Scan for the cell matching the given text and deliver its (X, Y) coordinate at center. 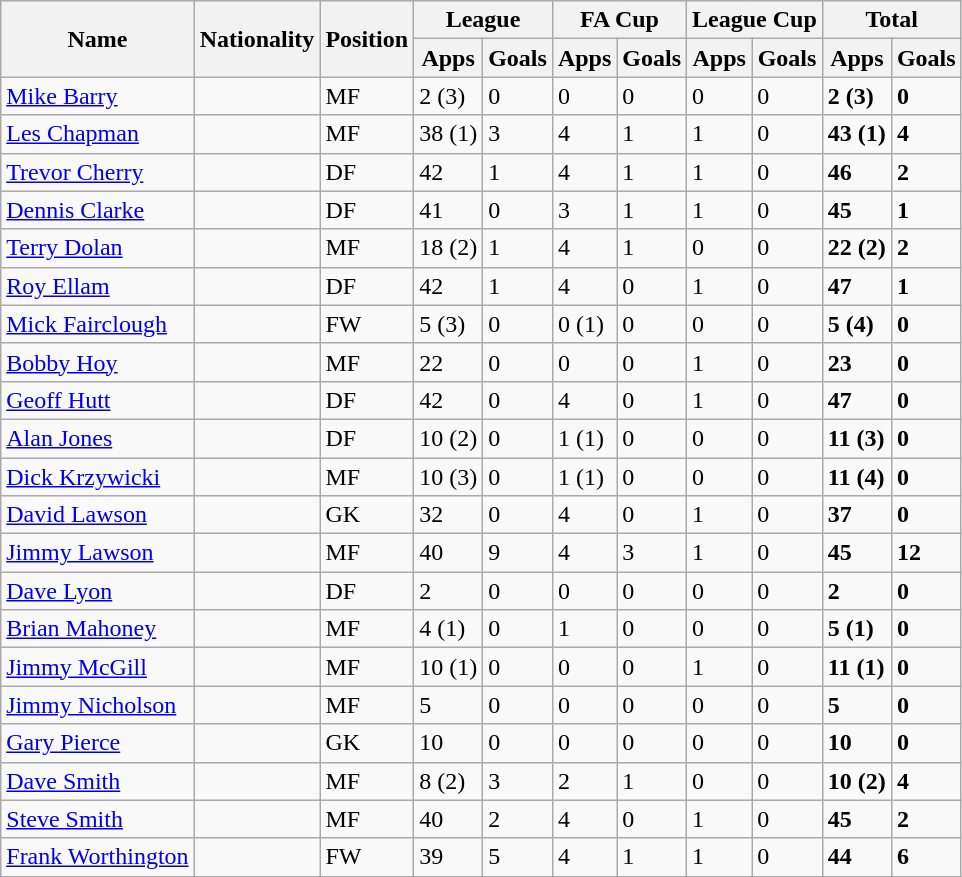
Dennis Clarke (98, 210)
10 (1) (448, 667)
46 (856, 172)
Terry Dolan (98, 248)
5 (3) (448, 324)
41 (448, 210)
Total (892, 20)
32 (448, 515)
39 (448, 857)
44 (856, 857)
Roy Ellam (98, 286)
38 (1) (448, 134)
Trevor Cherry (98, 172)
Alan Jones (98, 438)
Gary Pierce (98, 743)
Name (98, 39)
Jimmy Nicholson (98, 705)
Mike Barry (98, 96)
Brian Mahoney (98, 629)
43 (1) (856, 134)
11 (4) (856, 477)
8 (2) (448, 781)
Nationality (257, 39)
League Cup (755, 20)
22 (2) (856, 248)
37 (856, 515)
12 (926, 553)
FA Cup (619, 20)
Jimmy McGill (98, 667)
Geoff Hutt (98, 400)
Steve Smith (98, 819)
5 (4) (856, 324)
6 (926, 857)
5 (1) (856, 629)
Frank Worthington (98, 857)
Les Chapman (98, 134)
Bobby Hoy (98, 362)
11 (3) (856, 438)
Dick Krzywicki (98, 477)
League (484, 20)
9 (518, 553)
4 (1) (448, 629)
Position (367, 39)
Jimmy Lawson (98, 553)
22 (448, 362)
Dave Smith (98, 781)
10 (3) (448, 477)
23 (856, 362)
11 (1) (856, 667)
David Lawson (98, 515)
18 (2) (448, 248)
0 (1) (584, 324)
Mick Fairclough (98, 324)
Dave Lyon (98, 591)
